Return (x, y) of the center of cell containing provided text 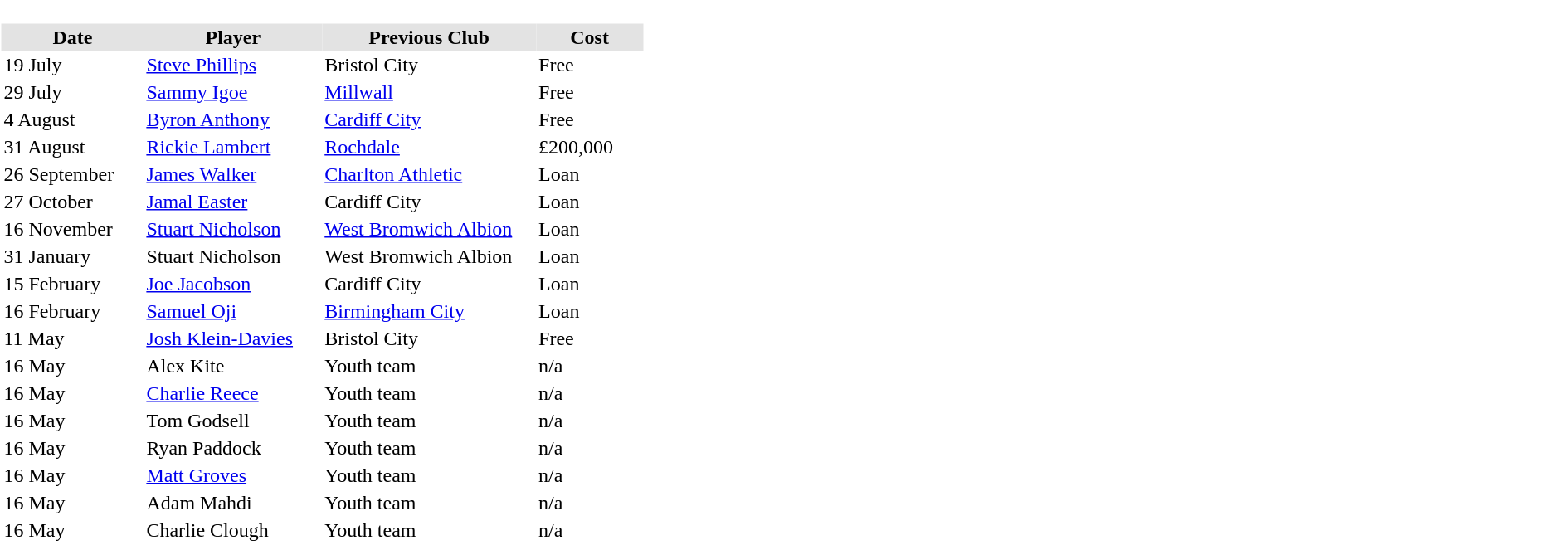
Rickie Lambert (232, 146)
29 July (73, 91)
11 May (73, 338)
Adam Mahdi (232, 503)
Alex Kite (232, 365)
Steve Phillips (232, 65)
Previous Club (429, 36)
Joe Jacobson (232, 284)
Samuel Oji (232, 310)
Jamal Easter (232, 201)
19 July (73, 65)
27 October (73, 201)
26 September (73, 174)
31 January (73, 255)
4 August (73, 119)
16 February (73, 310)
Josh Klein-Davies (232, 338)
Player (232, 36)
Date (73, 36)
31 August (73, 146)
James Walker (232, 174)
Tom Godsell (232, 420)
16 November (73, 229)
Charlie Reece (232, 393)
Cost (589, 36)
£200,000 (589, 146)
Matt Groves (232, 474)
Millwall (429, 91)
Rochdale (429, 146)
Ryan Paddock (232, 448)
Charlie Clough (232, 529)
15 February (73, 284)
Byron Anthony (232, 119)
Birmingham City (429, 310)
Sammy Igoe (232, 91)
Charlton Athletic (429, 174)
